Output the (x, y) coordinate of the center of the cell containing the given text.  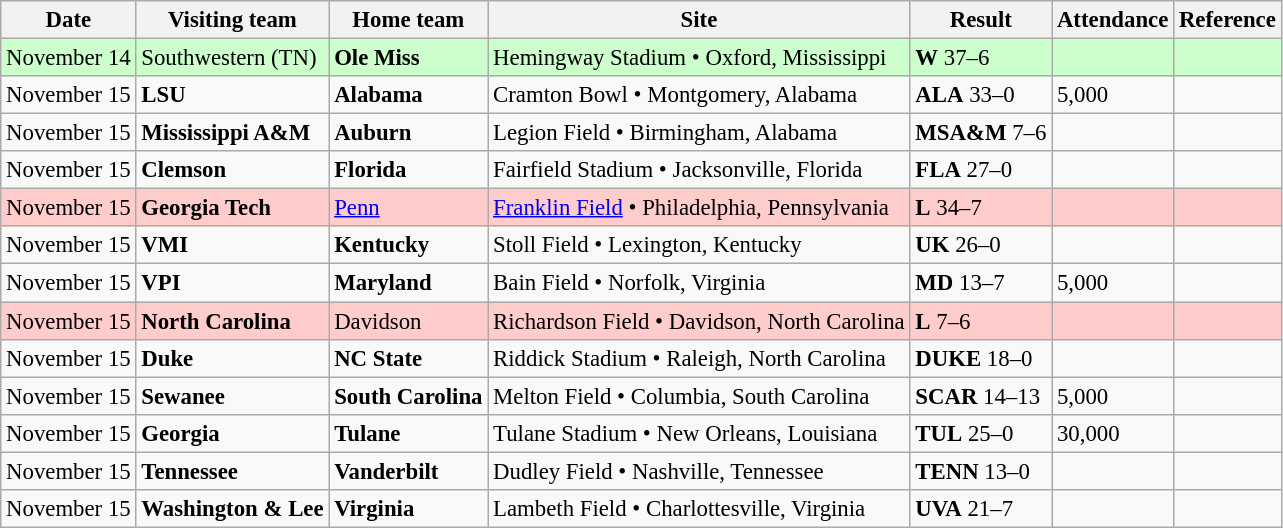
Georgia (232, 433)
Result (981, 20)
Bain Field • Norfolk, Virginia (699, 283)
Riddick Stadium • Raleigh, North Carolina (699, 358)
TENN 13–0 (981, 471)
Kentucky (408, 245)
Hemingway Stadium • Oxford, Mississippi (699, 58)
SCAR 14–13 (981, 396)
Virginia (408, 509)
Mississippi A&M (232, 133)
Duke (232, 358)
Georgia Tech (232, 208)
30,000 (1113, 433)
MD 13–7 (981, 283)
Florida (408, 170)
Lambeth Field • Charlottesville, Virginia (699, 509)
Washington & Lee (232, 509)
November 14 (68, 58)
L 34–7 (981, 208)
VPI (232, 283)
Auburn (408, 133)
Fairfield Stadium • Jacksonville, Florida (699, 170)
MSA&M 7–6 (981, 133)
Visiting team (232, 20)
UVA 21–7 (981, 509)
UK 26–0 (981, 245)
Maryland (408, 283)
Site (699, 20)
Tennessee (232, 471)
Tulane (408, 433)
Home team (408, 20)
NC State (408, 358)
VMI (232, 245)
Legion Field • Birmingham, Alabama (699, 133)
Tulane Stadium • New Orleans, Louisiana (699, 433)
Stoll Field • Lexington, Kentucky (699, 245)
Clemson (232, 170)
North Carolina (232, 321)
Vanderbilt (408, 471)
South Carolina (408, 396)
Date (68, 20)
Melton Field • Columbia, South Carolina (699, 396)
Cramton Bowl • Montgomery, Alabama (699, 95)
FLA 27–0 (981, 170)
W 37–6 (981, 58)
TUL 25–0 (981, 433)
Sewanee (232, 396)
L 7–6 (981, 321)
Franklin Field • Philadelphia, Pennsylvania (699, 208)
Southwestern (TN) (232, 58)
Penn (408, 208)
Richardson Field • Davidson, North Carolina (699, 321)
DUKE 18–0 (981, 358)
LSU (232, 95)
Attendance (1113, 20)
Davidson (408, 321)
Dudley Field • Nashville, Tennessee (699, 471)
ALA 33–0 (981, 95)
Alabama (408, 95)
Ole Miss (408, 58)
Reference (1228, 20)
